For the text-containing cell, return its midpoint in [x, y] coordinate format. 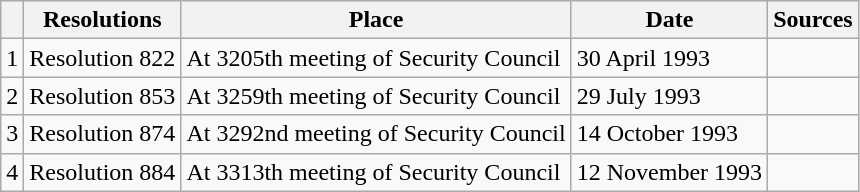
30 April 1993 [669, 58]
Place [376, 20]
14 October 1993 [669, 134]
At 3205th meeting of Security Council [376, 58]
At 3259th meeting of Security Council [376, 96]
Resolution 822 [102, 58]
Resolution 874 [102, 134]
4 [12, 172]
3 [12, 134]
At 3313th meeting of Security Council [376, 172]
Resolution 853 [102, 96]
Resolutions [102, 20]
Date [669, 20]
Resolution 884 [102, 172]
2 [12, 96]
Sources [814, 20]
At 3292nd meeting of Security Council [376, 134]
12 November 1993 [669, 172]
29 July 1993 [669, 96]
1 [12, 58]
